Find where the given text appears and provide that cell's center as (x, y) coordinate. 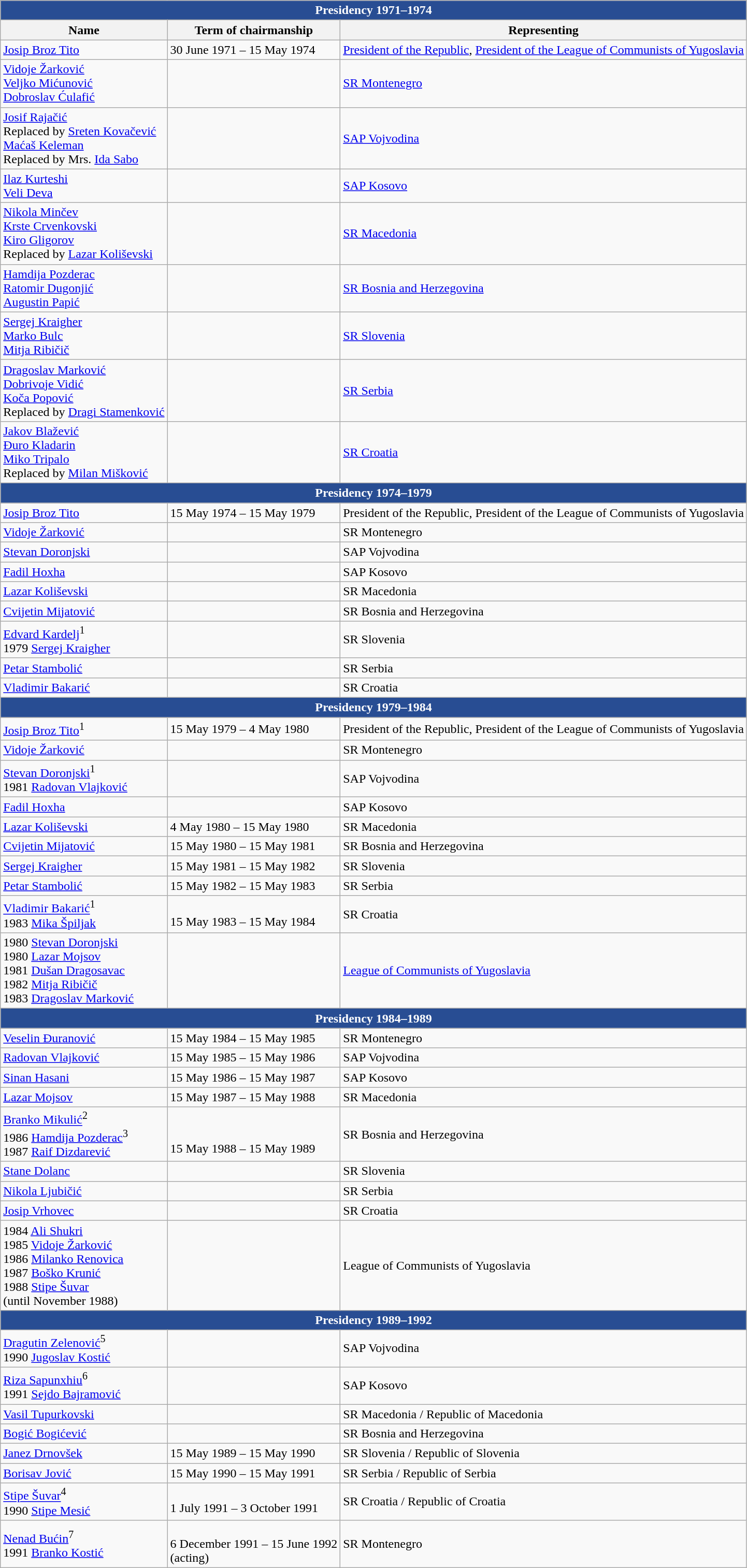
Josip Broz Tito1 (84, 729)
Presidency 1989–1992 (374, 1320)
15 May 1990 – 15 May 1991 (254, 1473)
15 May 1974 – 15 May 1979 (254, 512)
Sergej Kraigher (84, 866)
Sergej KraigherMarko BulcMitja Ribičič (84, 336)
Vladimir Bakarić11983 Mika Špiljak (84, 914)
15 May 1988 – 15 May 1989 (254, 1134)
Edvard Kardelj11979 Sergej Kraigher (84, 640)
Nikola Ljubičić (84, 1191)
15 May 1980 – 15 May 1981 (254, 846)
Nenad Bućin71991 Branko Kostić (84, 1544)
SR Macedonia / Republic of Macedonia (544, 1414)
Lazar Mojsov (84, 1097)
15 May 1979 – 4 May 1980 (254, 729)
Name (84, 30)
15 May 1981 – 15 May 1982 (254, 866)
Term of chairmanship (254, 30)
Josip Vrhovec (84, 1211)
1980 Stevan Doronjski1980 Lazar Mojsov1981 Dušan Dragosavac1982 Mitja Ribičič1983 Dragoslav Marković (84, 971)
Janez Drnovšek (84, 1454)
Riza Sapunxhiu61991 Sejdo Bajramović (84, 1386)
SR Slovenia / Republic of Slovenia (544, 1454)
Branko Mikulić21986 Hamdija Pozderac31987 Raif Dizdarević (84, 1134)
15 May 1986 – 15 May 1987 (254, 1077)
Josif RajačićReplaced by Sreten KovačevićMaćaš KelemanReplaced by Mrs. Ida Sabo (84, 138)
Dragutin Zelenović51990 Jugoslav Kostić (84, 1348)
4 May 1980 – 15 May 1980 (254, 827)
SR Croatia / Republic of Croatia (544, 1502)
Bogić Bogićević (84, 1434)
15 May 1982 – 15 May 1983 (254, 886)
1 July 1991 – 3 October 1991 (254, 1502)
Borisav Jović (84, 1473)
Dragoslav MarkovićDobrivoje VidićKoča PopovićReplaced by Dragi Stamenković (84, 391)
Vasil Tupurkovski (84, 1414)
1984 Ali Shukri1985 Vidoje Žarković1986 Milanko Renovica1987 Boško Krunić1988 Stipe Šuvar(until November 1988) (84, 1265)
15 May 1983 – 15 May 1984 (254, 914)
Stevan Doronjski (84, 552)
Presidency 1984–1989 (374, 1018)
Veselin Đuranović (84, 1038)
Presidency 1974–1979 (374, 493)
Stipe Šuvar41990 Stipe Mesić (84, 1502)
15 May 1989 – 15 May 1990 (254, 1454)
15 May 1984 – 15 May 1985 (254, 1038)
Vladimir Bakarić (84, 687)
Ilaz KurteshiVeli Deva (84, 185)
Hamdija PozderacRatomir DugonjićAugustin Papić (84, 288)
15 May 1985 – 15 May 1986 (254, 1058)
Stevan Doronjski11981 Radovan Vlajković (84, 779)
6 December 1991 – 15 June 1992(acting) (254, 1544)
Representing (544, 30)
15 May 1987 – 15 May 1988 (254, 1097)
SR Serbia / Republic of Serbia (544, 1473)
Vidoje ŽarkovićVeljko MićunovićDobroslav Ćulafić (84, 83)
Nikola MinčevKrste CrvenkovskiKiro GligorovReplaced by Lazar Koliševski (84, 233)
Stane Dolanc (84, 1171)
Sinan Hasani (84, 1077)
Presidency 1971–1974 (374, 10)
30 June 1971 – 15 May 1974 (254, 50)
Presidency 1979–1984 (374, 708)
Jakov BlaževićĐuro KladarinMiko TripaloReplaced by Milan Mišković (84, 452)
Radovan Vlajković (84, 1058)
